Capture the cell that displays the provided text and extract its (X, Y) central coordinate. 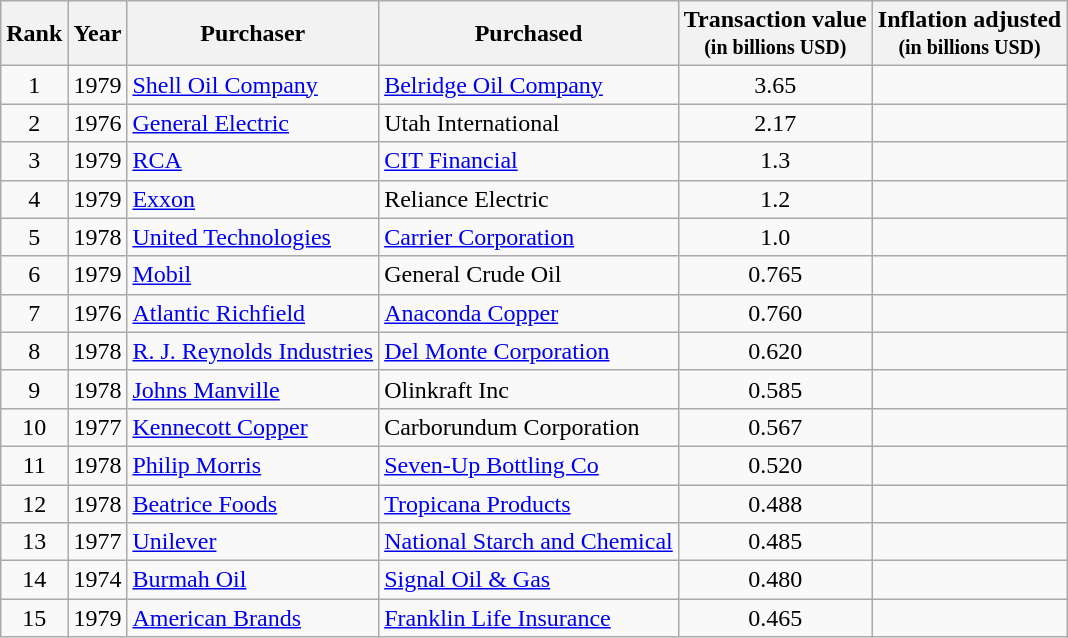
Beatrice Foods (253, 503)
General Electric (253, 123)
0.585 (775, 389)
Kennecott Copper (253, 427)
0.488 (775, 503)
American Brands (253, 618)
1.3 (775, 161)
Franklin Life Insurance (529, 618)
Johns Manville (253, 389)
R. J. Reynolds Industries (253, 351)
Signal Oil & Gas (529, 580)
Del Monte Corporation (529, 351)
15 (34, 618)
12 (34, 503)
8 (34, 351)
Tropicana Products (529, 503)
10 (34, 427)
National Starch and Chemical (529, 542)
Atlantic Richfield (253, 313)
General Crude Oil (529, 275)
3 (34, 161)
Burmah Oil (253, 580)
0.520 (775, 465)
Reliance Electric (529, 199)
Year (98, 34)
13 (34, 542)
0.567 (775, 427)
Shell Oil Company (253, 85)
Seven-Up Bottling Co (529, 465)
Anaconda Copper (529, 313)
United Technologies (253, 237)
Rank (34, 34)
9 (34, 389)
1.2 (775, 199)
1.0 (775, 237)
2 (34, 123)
Mobil (253, 275)
Belridge Oil Company (529, 85)
RCA (253, 161)
0.485 (775, 542)
Utah International (529, 123)
0.760 (775, 313)
Purchased (529, 34)
5 (34, 237)
14 (34, 580)
Unilever (253, 542)
Transaction value(in billions USD) (775, 34)
6 (34, 275)
Carborundum Corporation (529, 427)
CIT Financial (529, 161)
Exxon (253, 199)
7 (34, 313)
Olinkraft Inc (529, 389)
Inflation adjusted(in billions USD) (969, 34)
4 (34, 199)
0.465 (775, 618)
1974 (98, 580)
Philip Morris (253, 465)
Purchaser (253, 34)
Carrier Corporation (529, 237)
0.480 (775, 580)
0.620 (775, 351)
11 (34, 465)
1 (34, 85)
2.17 (775, 123)
3.65 (775, 85)
0.765 (775, 275)
